Capture the cell that displays the provided text and extract its (x, y) central coordinate. 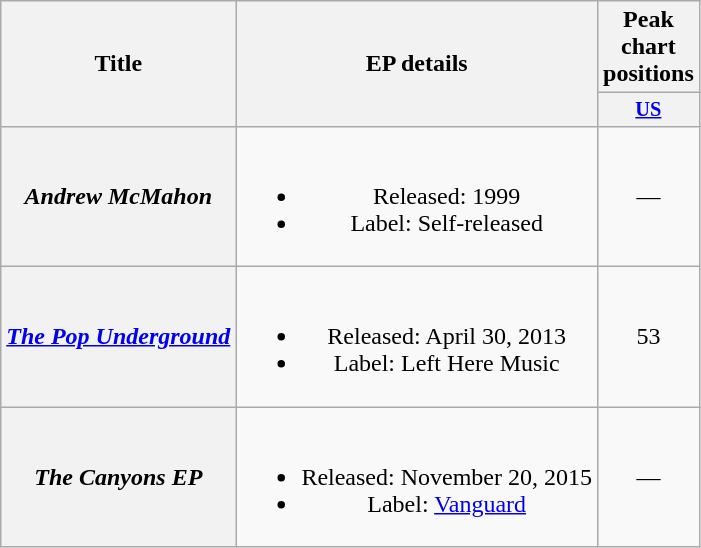
53 (649, 337)
Released: November 20, 2015Label: Vanguard (417, 477)
Released: 1999Label: Self-released (417, 196)
The Pop Underground (118, 337)
The Canyons EP (118, 477)
Released: April 30, 2013Label: Left Here Music (417, 337)
Andrew McMahon (118, 196)
Peak chart positions (649, 47)
US (649, 110)
EP details (417, 64)
Title (118, 64)
